Provide the (X, Y) coordinate of the cell's center where the given text is located.  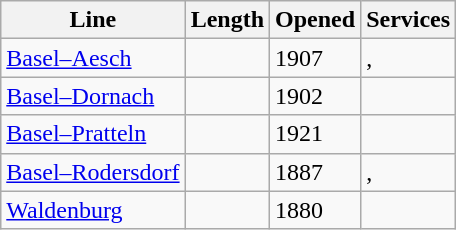
Basel–Rodersdorf (93, 172)
Length (227, 20)
Basel–Pratteln (93, 134)
1921 (316, 134)
Opened (316, 20)
Basel–Aesch (93, 58)
Waldenburg (93, 210)
Services (408, 20)
1902 (316, 96)
Line (93, 20)
1880 (316, 210)
1887 (316, 172)
Basel–Dornach (93, 96)
1907 (316, 58)
